Return [X, Y] of the center of cell containing provided text 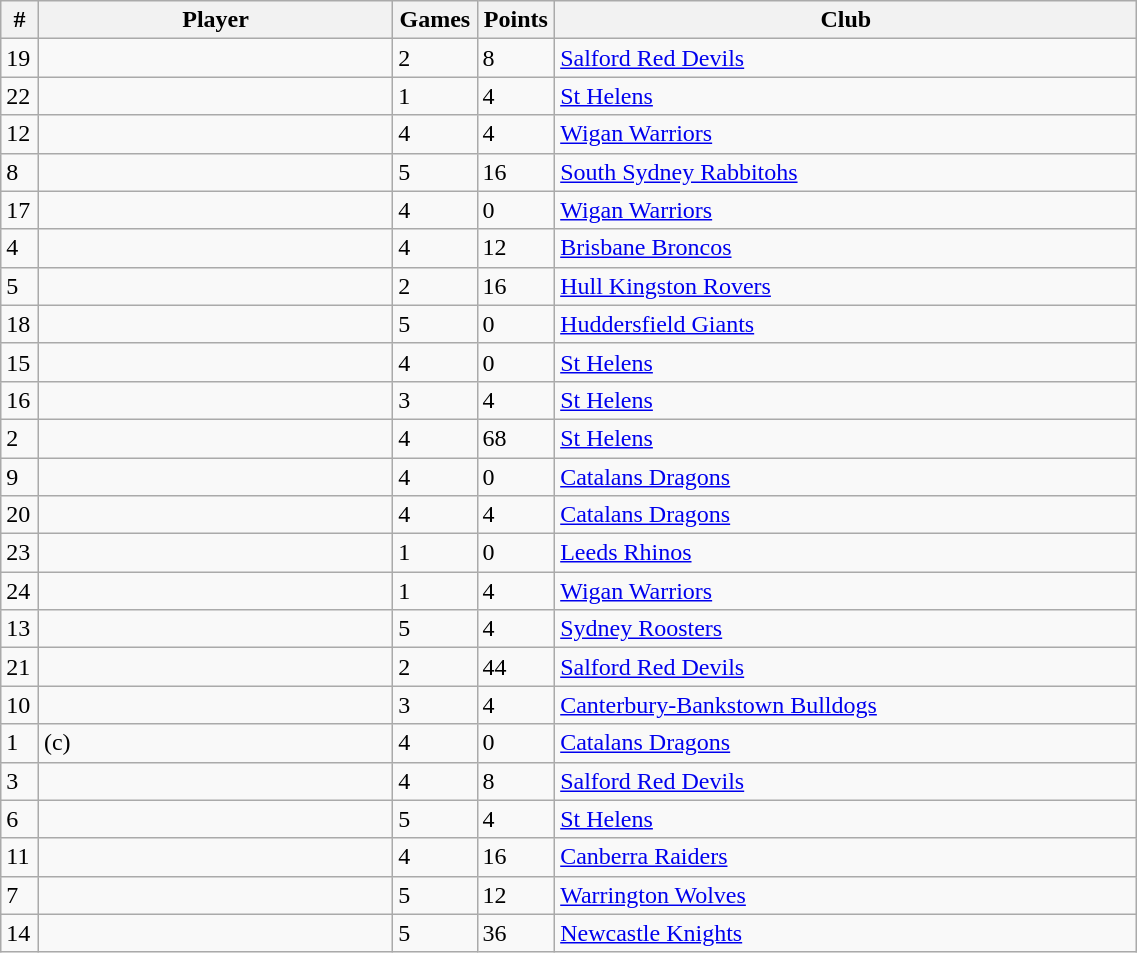
13 [20, 629]
Games [435, 20]
20 [20, 515]
19 [20, 58]
(c) [215, 743]
Club [846, 20]
15 [20, 362]
14 [20, 933]
Warrington Wolves [846, 895]
# [20, 20]
11 [20, 857]
Brisbane Broncos [846, 248]
Newcastle Knights [846, 933]
7 [20, 895]
36 [516, 933]
Huddersfield Giants [846, 324]
18 [20, 324]
Hull Kingston Rovers [846, 286]
17 [20, 210]
Canberra Raiders [846, 857]
South Sydney Rabbitohs [846, 172]
9 [20, 477]
10 [20, 705]
Points [516, 20]
Canterbury-Bankstown Bulldogs [846, 705]
21 [20, 667]
Leeds Rhinos [846, 553]
24 [20, 591]
23 [20, 553]
44 [516, 667]
Player [215, 20]
22 [20, 96]
68 [516, 438]
Sydney Roosters [846, 629]
6 [20, 819]
